Find where the given text appears and provide that cell's center as [X, Y] coordinate. 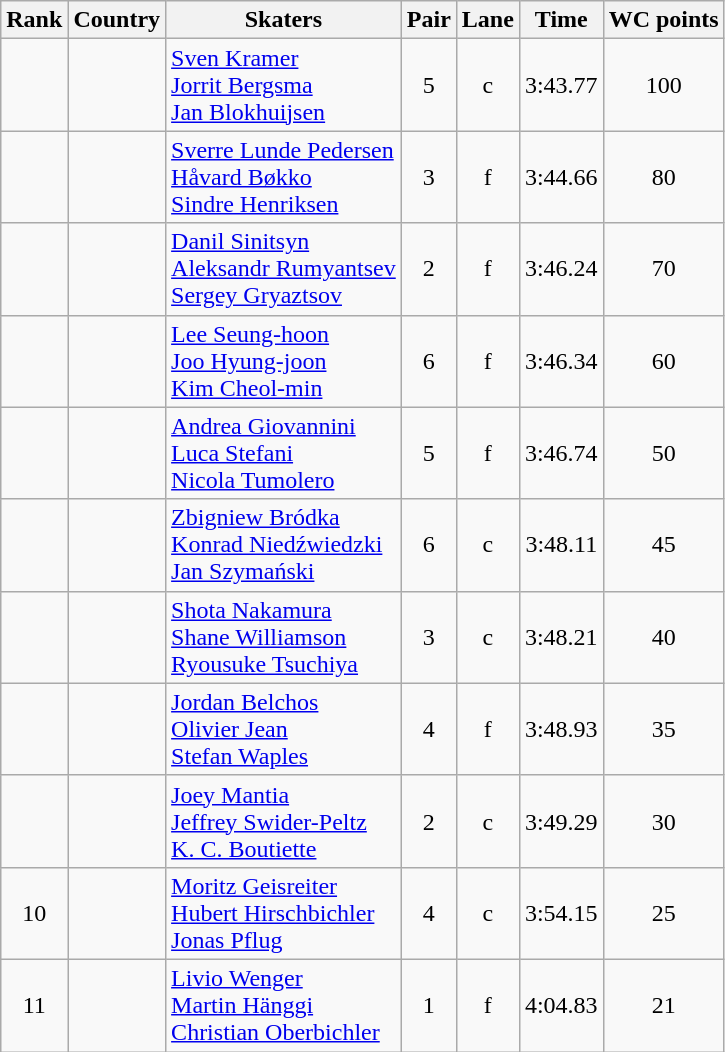
11 [34, 1005]
3:48.93 [561, 729]
Moritz GeisreiterHubert HirschbichlerJonas Pflug [284, 913]
3:48.11 [561, 545]
Shota NakamuraShane WilliamsonRyousuke Tsuchiya [284, 637]
3:46.24 [561, 269]
3:43.77 [561, 85]
Time [561, 20]
WC points [664, 20]
3:54.15 [561, 913]
Sven KramerJorrit BergsmaJan Blokhuijsen [284, 85]
70 [664, 269]
Danil SinitsynAleksandr RumyantsevSergey Gryaztsov [284, 269]
60 [664, 361]
100 [664, 85]
3:46.34 [561, 361]
50 [664, 453]
4:04.83 [561, 1005]
Lee Seung-hoonJoo Hyung-joonKim Cheol-min [284, 361]
80 [664, 177]
3:46.74 [561, 453]
Country [117, 20]
35 [664, 729]
30 [664, 821]
45 [664, 545]
Sverre Lunde PedersenHåvard BøkkoSindre Henriksen [284, 177]
1 [428, 1005]
10 [34, 913]
Andrea GiovanniniLuca StefaniNicola Tumolero [284, 453]
25 [664, 913]
Joey MantiaJeffrey Swider-PeltzK. C. Boutiette [284, 821]
Rank [34, 20]
Lane [488, 20]
3:44.66 [561, 177]
Jordan BelchosOlivier JeanStefan Waples [284, 729]
Zbigniew BródkaKonrad NiedźwiedzkiJan Szymański [284, 545]
Skaters [284, 20]
40 [664, 637]
21 [664, 1005]
Livio WengerMartin HänggiChristian Oberbichler [284, 1005]
Pair [428, 20]
3:49.29 [561, 821]
3:48.21 [561, 637]
